Capture the cell that displays the provided text and extract its (X, Y) central coordinate. 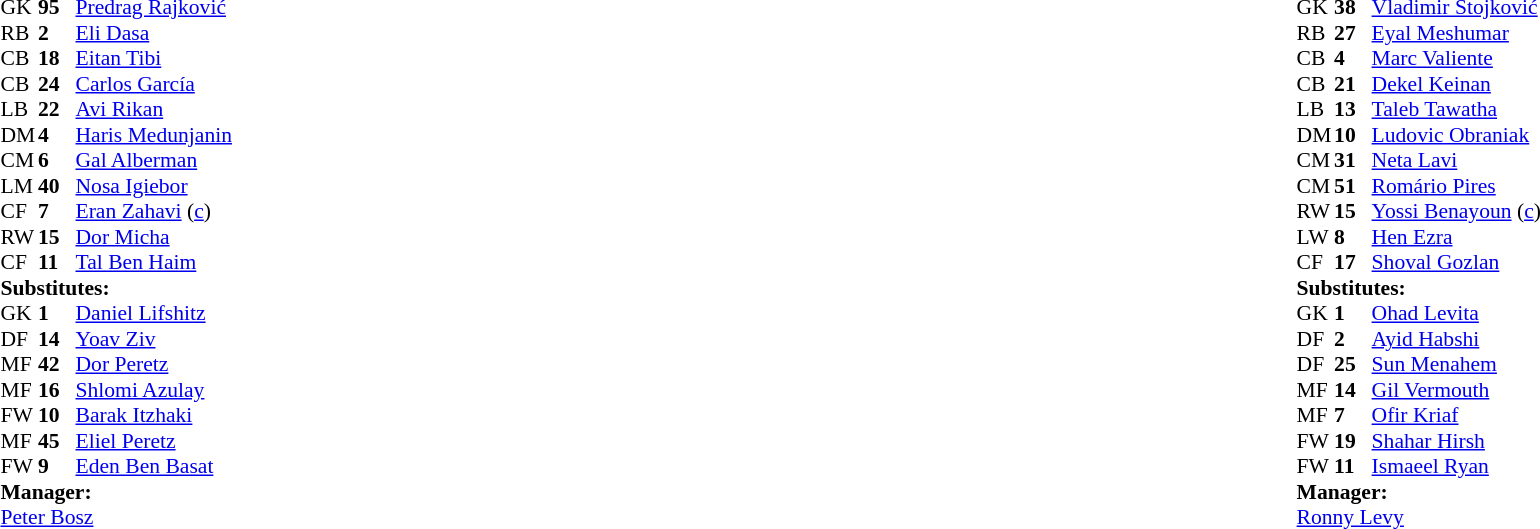
16 (57, 390)
24 (57, 84)
Eli Dasa (154, 33)
Gal Alberman (154, 161)
LW (1316, 237)
18 (57, 59)
Tal Ben Haim (154, 263)
Barak Itzhaki (154, 415)
51 (1353, 186)
Substitutes: (116, 288)
21 (1353, 84)
42 (57, 365)
Dor Micha (154, 237)
27 (1353, 33)
Eitan Tibi (154, 59)
45 (57, 441)
Carlos García (154, 84)
8 (1353, 237)
31 (1353, 161)
LM (19, 186)
Shlomi Azulay (154, 390)
22 (57, 109)
Nosa Igiebor (154, 186)
Dor Peretz (154, 365)
Eliel Peretz (154, 441)
9 (57, 467)
Eran Zahavi (c) (154, 211)
Manager: (116, 492)
Eden Ben Basat (154, 467)
19 (1353, 441)
13 (1353, 109)
17 (1353, 263)
Daniel Lifshitz (154, 313)
Avi Rikan (154, 109)
Haris Medunjanin (154, 135)
Yoav Ziv (154, 339)
6 (57, 161)
25 (1353, 365)
40 (57, 186)
